Return the (x, y) coordinate for the center point of the cell that contains the specified text.  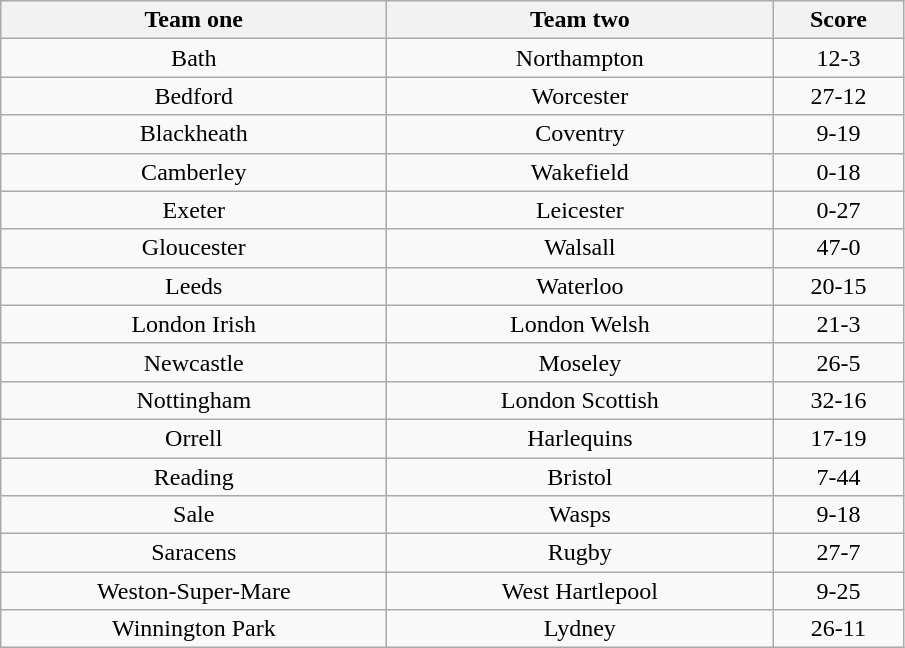
17-19 (838, 438)
Team two (580, 20)
London Scottish (580, 400)
Nottingham (194, 400)
47-0 (838, 248)
Orrell (194, 438)
0-18 (838, 172)
9-18 (838, 515)
26-11 (838, 629)
Worcester (580, 96)
Weston-Super-Mare (194, 591)
7-44 (838, 477)
Moseley (580, 362)
Sale (194, 515)
0-27 (838, 210)
Team one (194, 20)
Blackheath (194, 134)
27-7 (838, 553)
Bristol (580, 477)
27-12 (838, 96)
20-15 (838, 286)
Saracens (194, 553)
Exeter (194, 210)
London Irish (194, 324)
12-3 (838, 58)
Winnington Park (194, 629)
Bath (194, 58)
Score (838, 20)
9-19 (838, 134)
Lydney (580, 629)
Gloucester (194, 248)
Harlequins (580, 438)
Reading (194, 477)
Camberley (194, 172)
9-25 (838, 591)
Coventry (580, 134)
21-3 (838, 324)
Northampton (580, 58)
32-16 (838, 400)
Wakefield (580, 172)
Wasps (580, 515)
26-5 (838, 362)
Walsall (580, 248)
West Hartlepool (580, 591)
Bedford (194, 96)
Newcastle (194, 362)
Rugby (580, 553)
Leicester (580, 210)
Waterloo (580, 286)
London Welsh (580, 324)
Leeds (194, 286)
